From the cell containing the given text, extract its center point as [X, Y] coordinate. 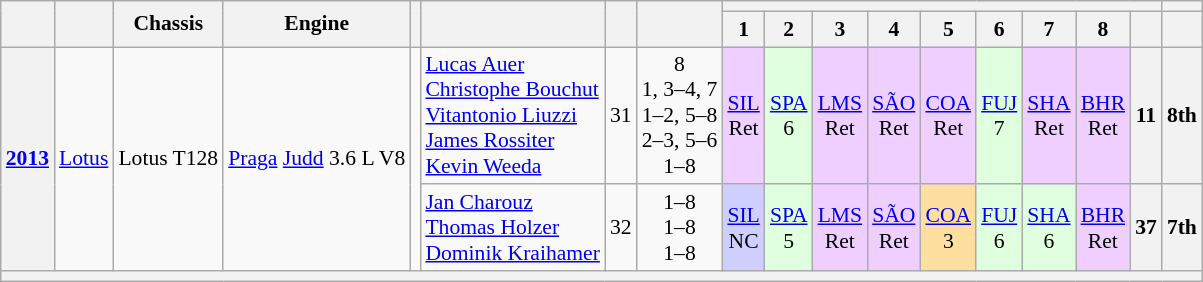
Engine [316, 24]
1 [744, 29]
3 [840, 29]
6 [999, 29]
Praga Judd 3.6 L V8 [316, 159]
Lotus T128 [168, 159]
7th [1182, 228]
SILRet [744, 116]
COARet [948, 116]
8 [1104, 29]
Lucas AuerChristophe BouchutVitantonio LiuzziJames RossiterKevin Weeda [512, 116]
4 [894, 29]
32 [621, 228]
FUJ7 [999, 116]
2013 [28, 159]
7 [1048, 29]
81, 3–4, 71–2, 5–82–3, 5–61–8 [680, 116]
SPA6 [789, 116]
SHA6 [1048, 228]
37 [1146, 228]
1–81–81–8 [680, 228]
31 [621, 116]
FUJ6 [999, 228]
Chassis [168, 24]
Jan CharouzThomas HolzerDominik Kraihamer [512, 228]
5 [948, 29]
2 [789, 29]
COA3 [948, 228]
SHARet [1048, 116]
Lotus [84, 159]
11 [1146, 116]
SPA5 [789, 228]
SILNC [744, 228]
8th [1182, 116]
